From the cell containing the given text, extract its center point as (X, Y) coordinate. 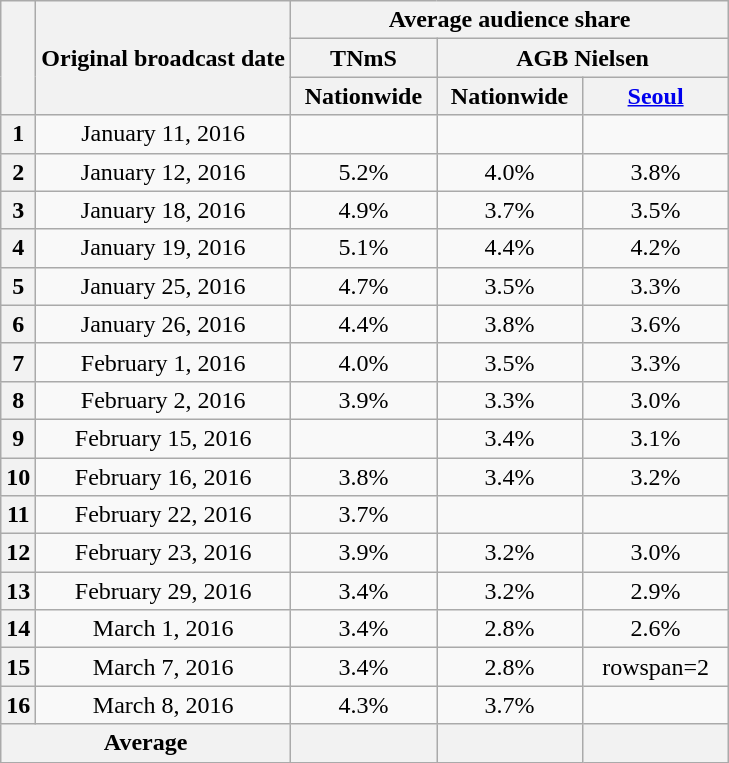
January 11, 2016 (164, 134)
February 1, 2016 (164, 362)
5 (18, 286)
2 (18, 172)
January 12, 2016 (164, 172)
7 (18, 362)
2.6% (656, 629)
January 19, 2016 (164, 248)
February 2, 2016 (164, 400)
12 (18, 553)
3.1% (656, 438)
rowspan=2 (656, 667)
Original broadcast date (164, 58)
1 (18, 134)
2.9% (656, 591)
11 (18, 515)
8 (18, 400)
5.1% (363, 248)
February 29, 2016 (164, 591)
February 23, 2016 (164, 553)
January 18, 2016 (164, 210)
3.6% (656, 324)
Seoul (656, 96)
March 8, 2016 (164, 705)
9 (18, 438)
4.7% (363, 286)
February 16, 2016 (164, 477)
5.2% (363, 172)
AGB Nielsen (582, 58)
February 22, 2016 (164, 515)
4.2% (656, 248)
February 15, 2016 (164, 438)
3 (18, 210)
13 (18, 591)
16 (18, 705)
TNmS (363, 58)
15 (18, 667)
January 25, 2016 (164, 286)
6 (18, 324)
Average (146, 743)
January 26, 2016 (164, 324)
4.3% (363, 705)
4.9% (363, 210)
4 (18, 248)
Average audience share (509, 20)
14 (18, 629)
March 7, 2016 (164, 667)
10 (18, 477)
March 1, 2016 (164, 629)
